Locate the cell with the specified text and output its (x, y) center coordinate. 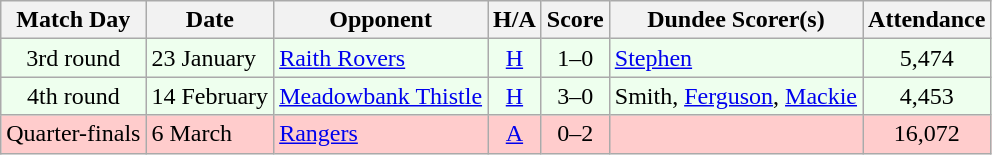
A (515, 134)
Quarter-finals (74, 134)
6 March (210, 134)
H/A (515, 20)
Rangers (381, 134)
16,072 (927, 134)
0–2 (575, 134)
4,453 (927, 96)
Score (575, 20)
Raith Rovers (381, 58)
Opponent (381, 20)
23 January (210, 58)
Meadowbank Thistle (381, 96)
Dundee Scorer(s) (736, 20)
14 February (210, 96)
5,474 (927, 58)
Stephen (736, 58)
Date (210, 20)
3–0 (575, 96)
Attendance (927, 20)
3rd round (74, 58)
4th round (74, 96)
Smith, Ferguson, Mackie (736, 96)
1–0 (575, 58)
Match Day (74, 20)
